Extract the [X, Y] coordinate from the center of the cell holding the provided text.  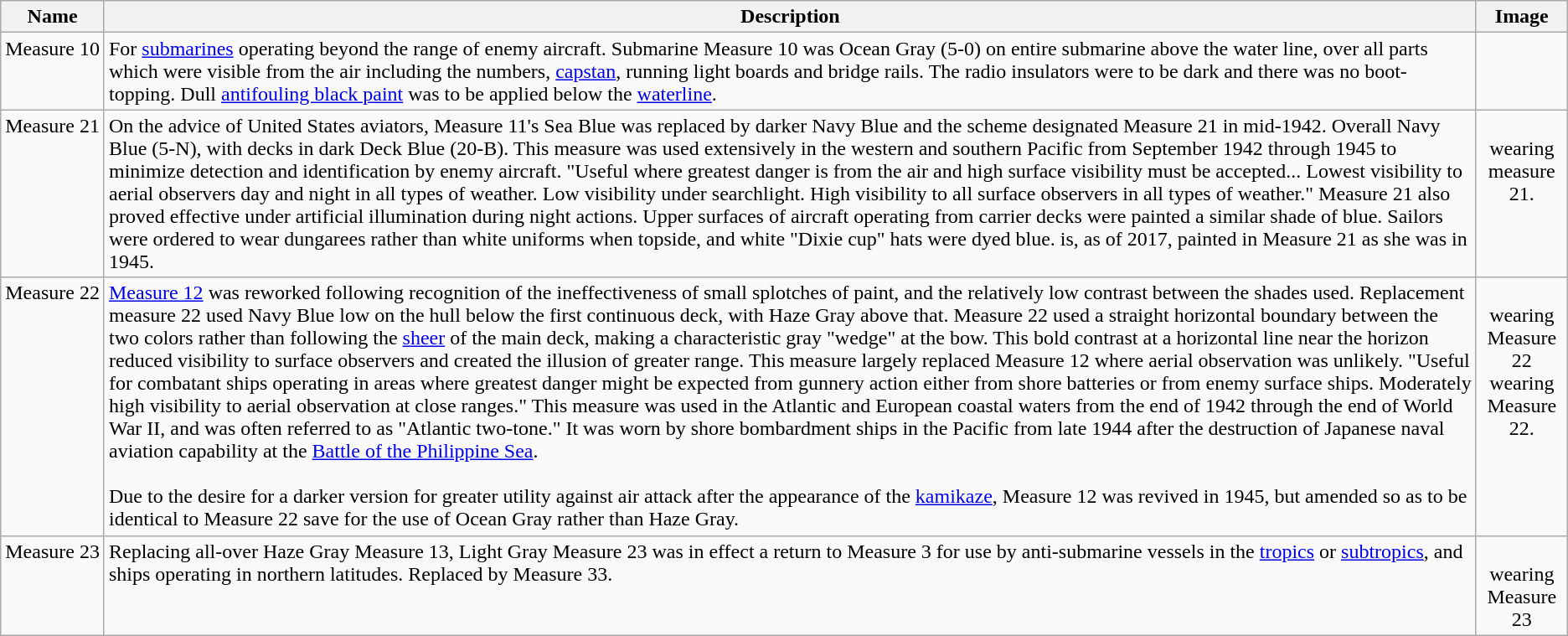
wearing measure 21. [1521, 194]
Measure 23 [53, 585]
Measure 10 [53, 71]
wearing Measure 23 [1521, 585]
Measure 22 [53, 406]
wearing Measure 22 wearing Measure 22. [1521, 406]
Description [790, 17]
Image [1521, 17]
Measure 21 [53, 194]
Name [53, 17]
